Detect which cell encompasses the target text, then output its (x, y) center coordinate. 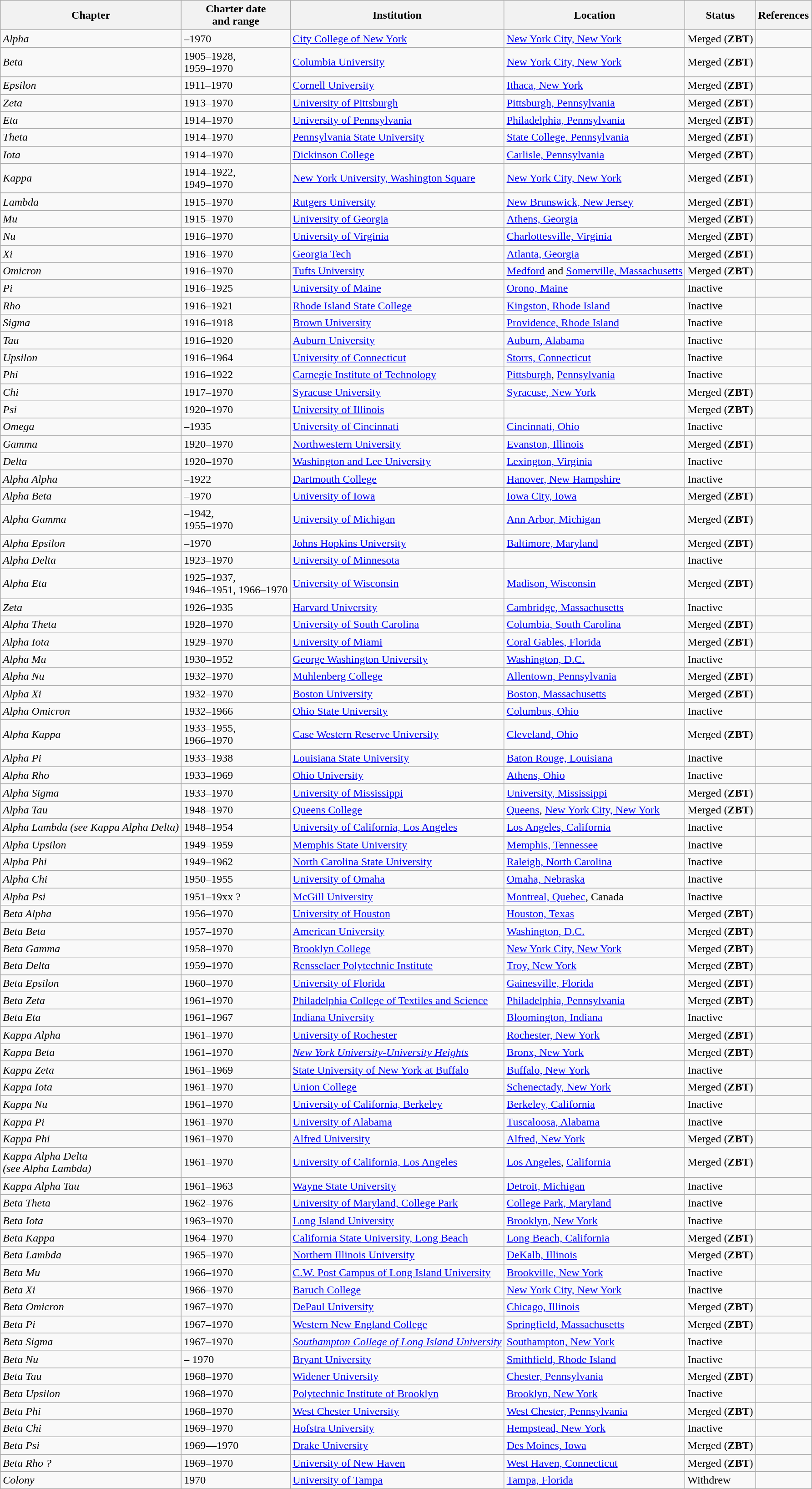
1958–1970 (236, 949)
West Chester University (397, 1411)
Baruch College (397, 1290)
Louisiana State University (397, 758)
Long Beach, California (595, 1238)
Southampton, New York (595, 1342)
Georgia Tech (397, 253)
Ohio State University (397, 711)
Gamma (91, 444)
Omega (91, 427)
Beta Phi (91, 1411)
1957–1970 (236, 931)
Cleveland, Ohio (595, 734)
Omaha, Nebraska (595, 879)
Alpha Omicron (91, 711)
1917–1970 (236, 392)
Upsilon (91, 358)
Beta Zeta (91, 1000)
Chi (91, 392)
Beta Omicron (91, 1307)
Alpha Upsilon (91, 845)
References (783, 15)
Alpha Kappa (91, 734)
Bryant University (397, 1359)
Alpha Iota (91, 642)
1933–1970 (236, 792)
Kappa Nu (91, 1104)
Cornell University (397, 86)
Tuscaloosa, Alabama (595, 1121)
Alfred University (397, 1139)
North Carolina State University (397, 862)
Beta Theta (91, 1203)
Orono, Maine (595, 288)
1933–1955,1966–1970 (236, 734)
Psi (91, 409)
Drake University (397, 1446)
New Brunswick, New Jersey (595, 202)
Alpha Phi (91, 862)
University of Maryland, College Park (397, 1203)
1969––1970 (236, 1446)
1932–1966 (236, 711)
Beta Upsilon (91, 1393)
Alpha Alpha (91, 479)
Philadelphia College of Textiles and Science (397, 1000)
Cincinnati, Ohio (595, 427)
1916–1925 (236, 288)
University of Georgia (397, 219)
Northern Illinois University (397, 1255)
University of Michigan (397, 520)
Kappa Alpha Delta(see Alpha Lambda) (91, 1163)
1916–1964 (236, 358)
1928–1970 (236, 625)
Evanston, Illinois (595, 444)
Kappa Iota (91, 1087)
1929–1970 (236, 642)
State College, Pennsylvania (595, 137)
Rho (91, 306)
Alpha Beta (91, 496)
DePaul University (397, 1307)
DeKalb, Illinois (595, 1255)
Bronx, New York (595, 1052)
University of Maine (397, 288)
Alpha Pi (91, 758)
City College of New York (397, 39)
Eta (91, 120)
Columbia University (397, 62)
Beta Lambda (91, 1255)
Muhlenberg College (397, 676)
Troy, New York (595, 966)
Atlanta, Georgia (595, 253)
Kingston, Rhode Island (595, 306)
Beta Mu (91, 1272)
1961–1963 (236, 1186)
Delta (91, 461)
1916–1922 (236, 375)
Detroit, Michigan (595, 1186)
1948–1970 (236, 810)
State University of New York at Buffalo (397, 1070)
1951–19xx ? (236, 897)
Status (721, 15)
Beta Eta (91, 1018)
Dartmouth College (397, 479)
Omicron (91, 271)
Alpha Gamma (91, 520)
Washington and Lee University (397, 461)
Syracuse University (397, 392)
University of Houston (397, 914)
Schenectady, New York (595, 1087)
– 1970 (236, 1359)
Long Island University (397, 1221)
Beta Gamma (91, 949)
Alpha Tau (91, 810)
Widener University (397, 1376)
Beta Xi (91, 1290)
Beta Sigma (91, 1342)
1950–1955 (236, 879)
University of Virginia (397, 236)
Rutgers University (397, 202)
1911–1970 (236, 86)
Charter dateand range (236, 15)
Institution (397, 15)
Montreal, Quebec, Canada (595, 897)
West Haven, Connecticut (595, 1463)
Gainesville, Florida (595, 983)
University of Wisconsin (397, 584)
Queens, New York City, New York (595, 810)
Ann Arbor, Michigan (595, 520)
University of Connecticut (397, 358)
Alpha Chi (91, 879)
Beta Tau (91, 1376)
University of Mississippi (397, 792)
Beta Psi (91, 1446)
Hempstead, New York (595, 1428)
1961–1967 (236, 1018)
Sigma (91, 323)
1925–1937,1946–1951, 1966–1970 (236, 584)
Phi (91, 375)
Athens, Ohio (595, 775)
Kappa Zeta (91, 1070)
Storrs, Connecticut (595, 358)
University, Mississippi (595, 792)
Chicago, Illinois (595, 1307)
Beta Nu (91, 1359)
Beta Iota (91, 1221)
McGill University (397, 897)
Memphis State University (397, 845)
1926–1935 (236, 607)
Columbus, Ohio (595, 711)
Alpha Sigma (91, 792)
Polytechnic Institute of Brooklyn (397, 1393)
Bloomington, Indiana (595, 1018)
George Washington University (397, 659)
Madison, Wisconsin (595, 584)
University of New Haven (397, 1463)
Alpha Psi (91, 897)
Kappa Phi (91, 1139)
Auburn University (397, 340)
University of Alabama (397, 1121)
California State University, Long Beach (397, 1238)
New York University, Washington Square (397, 178)
University of Tampa (397, 1480)
Beta Pi (91, 1324)
Xi (91, 253)
Baton Rouge, Louisiana (595, 758)
1916–1921 (236, 306)
University of Iowa (397, 496)
Ithaca, New York (595, 86)
Beta Chi (91, 1428)
Beta Delta (91, 966)
1970 (236, 1480)
Kappa Beta (91, 1052)
1930–1952 (236, 659)
1960–1970 (236, 983)
West Chester, Pennsylvania (595, 1411)
Charlottesville, Virginia (595, 236)
Alpha Mu (91, 659)
Alpha Rho (91, 775)
Cambridge, Massachusetts (595, 607)
Alpha Nu (91, 676)
Carlisle, Pennsylvania (595, 155)
Pennsylvania State University (397, 137)
Columbia, South Carolina (595, 625)
University of Florida (397, 983)
New York University-University Heights (397, 1052)
Beta (91, 62)
1959–1970 (236, 966)
Johns Hopkins University (397, 543)
–1922 (236, 479)
Location (595, 15)
Kappa Pi (91, 1121)
Harvard University (397, 607)
1948–1954 (236, 827)
Northwestern University (397, 444)
Beta Rho ? (91, 1463)
Indiana University (397, 1018)
Case Western Reserve University (397, 734)
1913–1970 (236, 103)
University of Pittsburgh (397, 103)
University of Miami (397, 642)
Coral Gables, Florida (595, 642)
Iota (91, 155)
University of Illinois (397, 409)
Lambda (91, 202)
Smithfield, Rhode Island (595, 1359)
Brooklyn College (397, 949)
Rhode Island State College (397, 306)
Allentown, Pennsylvania (595, 676)
American University (397, 931)
Dickinson College (397, 155)
Houston, Texas (595, 914)
Alpha (91, 39)
University of South Carolina (397, 625)
Alpha Lambda (see Kappa Alpha Delta) (91, 827)
1949–1962 (236, 862)
Nu (91, 236)
Providence, Rhode Island (595, 323)
–1942,1955–1970 (236, 520)
Carnegie Institute of Technology (397, 375)
Southampton College of Long Island University (397, 1342)
Kappa Alpha (91, 1035)
Rochester, New York (595, 1035)
University of Omaha (397, 879)
Des Moines, Iowa (595, 1446)
1963–1970 (236, 1221)
Chester, Pennsylvania (595, 1376)
1965–1970 (236, 1255)
Mu (91, 219)
1914–1922,1949–1970 (236, 178)
Tampa, Florida (595, 1480)
1964–1970 (236, 1238)
University of Pennsylvania (397, 120)
Berkeley, California (595, 1104)
Western New England College (397, 1324)
Withdrew (721, 1480)
Tau (91, 340)
Alpha Xi (91, 694)
Beta Kappa (91, 1238)
University of Minnesota (397, 560)
1961–1969 (236, 1070)
Theta (91, 137)
Boston, Massachusetts (595, 694)
1916–1920 (236, 340)
Ohio University (397, 775)
1923–1970 (236, 560)
1933–1969 (236, 775)
Medford and Somerville, Massachusetts (595, 271)
University of Cincinnati (397, 427)
Springfield, Massachusetts (595, 1324)
College Park, Maryland (595, 1203)
1956–1970 (236, 914)
Queens College (397, 810)
Hanover, New Hampshire (595, 479)
Alfred, New York (595, 1139)
Iowa City, Iowa (595, 496)
Brown University (397, 323)
Chapter (91, 15)
Alpha Eta (91, 584)
C.W. Post Campus of Long Island University (397, 1272)
Lexington, Virginia (595, 461)
Syracuse, New York (595, 392)
Raleigh, North Carolina (595, 862)
Memphis, Tennessee (595, 845)
Hofstra University (397, 1428)
Pi (91, 288)
Athens, Georgia (595, 219)
Kappa (91, 178)
1962–1976 (236, 1203)
Boston University (397, 694)
Alpha Delta (91, 560)
Epsilon (91, 86)
Buffalo, New York (595, 1070)
Wayne State University (397, 1186)
–1935 (236, 427)
Beta Alpha (91, 914)
Beta Epsilon (91, 983)
University of California, Berkeley (397, 1104)
Union College (397, 1087)
1949–1959 (236, 845)
Colony (91, 1480)
Beta Beta (91, 931)
1905–1928,1959–1970 (236, 62)
University of Rochester (397, 1035)
1916–1918 (236, 323)
Alpha Theta (91, 625)
Rensselaer Polytechnic Institute (397, 966)
Tufts University (397, 271)
1933–1938 (236, 758)
Auburn, Alabama (595, 340)
Kappa Alpha Tau (91, 1186)
Baltimore, Maryland (595, 543)
Alpha Epsilon (91, 543)
Brookville, New York (595, 1272)
